Scan for the cell matching the given text and deliver its [X, Y] coordinate at center. 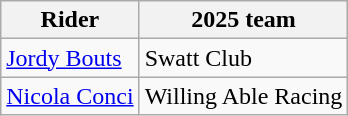
2025 team [244, 20]
Jordy Bouts [70, 58]
Swatt Club [244, 58]
Nicola Conci [70, 96]
Rider [70, 20]
Willing Able Racing [244, 96]
